Provide the (x, y) coordinate of the cell's center where the given text is located.  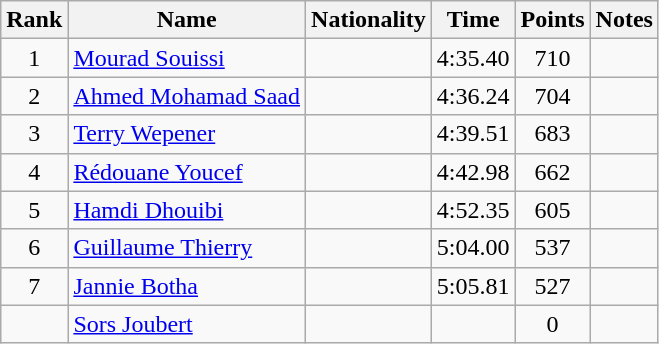
7 (34, 286)
Terry Wepener (187, 134)
4:35.40 (473, 58)
Rank (34, 20)
6 (34, 248)
Points (552, 20)
Notes (624, 20)
537 (552, 248)
Name (187, 20)
Guillaume Thierry (187, 248)
704 (552, 96)
710 (552, 58)
4:52.35 (473, 210)
4:42.98 (473, 172)
5:05.81 (473, 286)
4:39.51 (473, 134)
Jannie Botha (187, 286)
Ahmed Mohamad Saad (187, 96)
683 (552, 134)
Nationality (369, 20)
Rédouane Youcef (187, 172)
605 (552, 210)
Time (473, 20)
4 (34, 172)
4:36.24 (473, 96)
3 (34, 134)
662 (552, 172)
Hamdi Dhouibi (187, 210)
1 (34, 58)
Mourad Souissi (187, 58)
527 (552, 286)
2 (34, 96)
5 (34, 210)
0 (552, 324)
5:04.00 (473, 248)
Sors Joubert (187, 324)
